Extract the (X, Y) coordinate from the center of the cell holding the provided text.  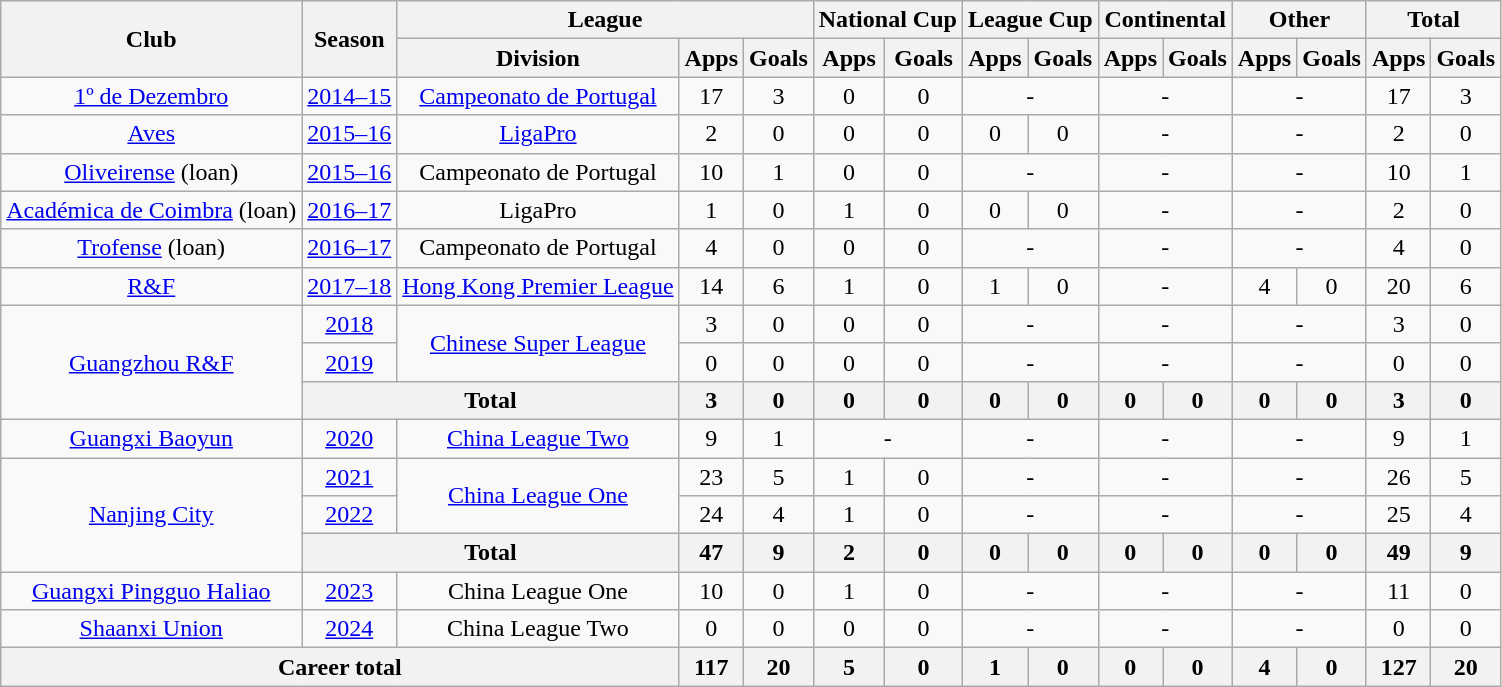
25 (1398, 515)
League (606, 20)
117 (711, 667)
26 (1398, 477)
2020 (350, 438)
Oliveirense (loan) (152, 172)
2023 (350, 591)
Hong Kong Premier League (538, 286)
Aves (152, 134)
2017–18 (350, 286)
Guangxi Pingguo Haliao (152, 591)
Guangxi Baoyun (152, 438)
Trofense (loan) (152, 248)
Chinese Super League (538, 343)
2024 (350, 629)
Académica de Coimbra (loan) (152, 210)
49 (1398, 553)
47 (711, 553)
Career total (340, 667)
2019 (350, 362)
24 (711, 515)
127 (1398, 667)
League Cup (1030, 20)
Club (152, 39)
Guangzhou R&F (152, 362)
2021 (350, 477)
23 (711, 477)
Continental (1165, 20)
Shaanxi Union (152, 629)
National Cup (888, 20)
Other (1299, 20)
2022 (350, 515)
R&F (152, 286)
Nanjing City (152, 515)
11 (1398, 591)
2014–15 (350, 96)
1º de Dezembro (152, 96)
2018 (350, 324)
Season (350, 39)
Division (538, 58)
14 (711, 286)
